Pinpoint the cell where the given text exists, returning its [x, y] midpoint coordinate. 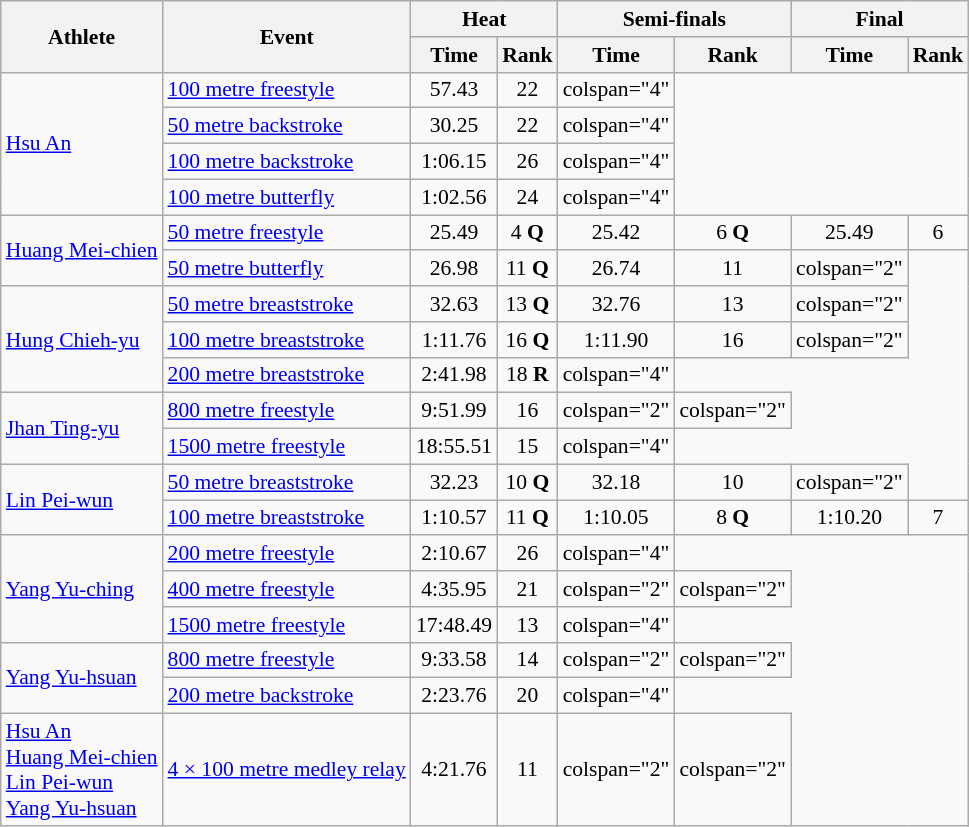
Jhan Ting-yu [82, 428]
Huang Mei-chien [82, 250]
200 metre backstroke [287, 696]
32.63 [454, 304]
32.18 [616, 482]
4 Q [528, 233]
20 [528, 696]
50 metre freestyle [287, 233]
1:10.05 [616, 518]
10 [732, 482]
Final [880, 19]
1:11.90 [616, 340]
1:06.15 [454, 162]
1:10.20 [850, 518]
100 metre backstroke [287, 162]
1:11.76 [454, 340]
1:02.56 [454, 197]
6 [938, 233]
17:48.49 [454, 625]
10 Q [528, 482]
50 metre butterfly [287, 269]
200 metre breaststroke [287, 375]
4 × 100 metre medley relay [287, 770]
26.74 [616, 269]
18 R [528, 375]
100 metre butterfly [287, 197]
26.98 [454, 269]
Hung Chieh-yu [82, 340]
Semi-finals [674, 19]
Heat [484, 19]
Athlete [82, 36]
14 [528, 660]
4:35.95 [454, 589]
30.25 [454, 126]
400 metre freestyle [287, 589]
50 metre backstroke [287, 126]
Lin Pei-wun [82, 500]
13 Q [528, 304]
4:21.76 [454, 770]
8 Q [732, 518]
57.43 [454, 90]
200 metre freestyle [287, 554]
18:55.51 [454, 447]
16 Q [528, 340]
7 [938, 518]
2:41.98 [454, 375]
2:10.67 [454, 554]
Yang Yu-hsuan [82, 678]
15 [528, 447]
32.23 [454, 482]
6 Q [732, 233]
9:51.99 [454, 411]
Event [287, 36]
24 [528, 197]
32.76 [616, 304]
25.42 [616, 233]
Yang Yu-ching [82, 590]
9:33.58 [454, 660]
100 metre freestyle [287, 90]
1:10.57 [454, 518]
Hsu An [82, 143]
Hsu AnHuang Mei-chienLin Pei-wunYang Yu-hsuan [82, 770]
21 [528, 589]
2:23.76 [454, 696]
